Pinpoint the cell where the given text exists, returning its (X, Y) midpoint coordinate. 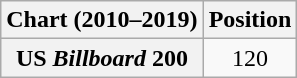
US Billboard 200 (102, 58)
120 (250, 58)
Chart (2010–2019) (102, 20)
Position (250, 20)
